Locate the cell with the specified text and output its [x, y] center coordinate. 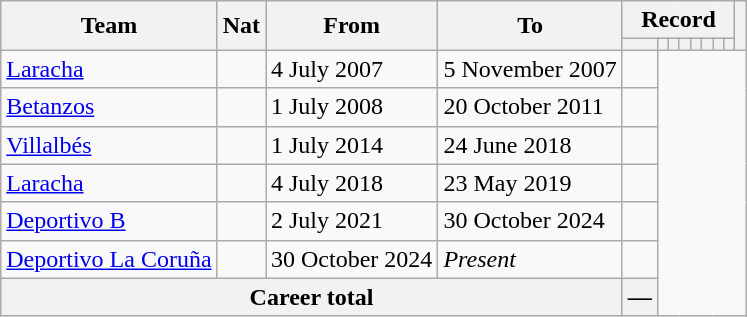
Team [109, 26]
To [530, 26]
5 November 2007 [530, 69]
20 October 2011 [530, 107]
Present [530, 259]
From [352, 26]
24 June 2018 [530, 145]
— [640, 297]
4 July 2007 [352, 69]
4 July 2018 [352, 183]
Deportivo La Coruña [109, 259]
1 July 2014 [352, 145]
Nat [241, 26]
1 July 2008 [352, 107]
2 July 2021 [352, 221]
Career total [312, 297]
23 May 2019 [530, 183]
Villalbés [109, 145]
Deportivo B [109, 221]
Betanzos [109, 107]
Record [678, 20]
